Extract the [X, Y] coordinate from the center of the cell holding the provided text.  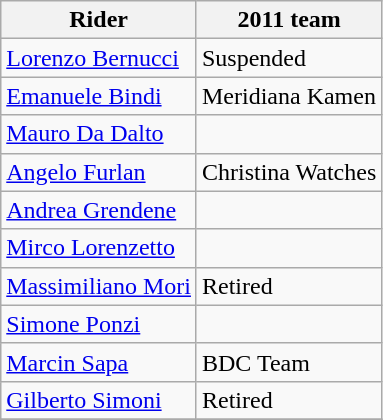
Gilberto Simoni [99, 400]
Marcin Sapa [99, 362]
Lorenzo Bernucci [99, 58]
Simone Ponzi [99, 324]
Andrea Grendene [99, 210]
Angelo Furlan [99, 172]
Massimiliano Mori [99, 286]
Christina Watches [288, 172]
Emanuele Bindi [99, 96]
Suspended [288, 58]
Mauro Da Dalto [99, 134]
Rider [99, 20]
Mirco Lorenzetto [99, 248]
2011 team [288, 20]
BDC Team [288, 362]
Meridiana Kamen [288, 96]
